Determine the (x, y) coordinate at the center of the cell enclosing the given text.  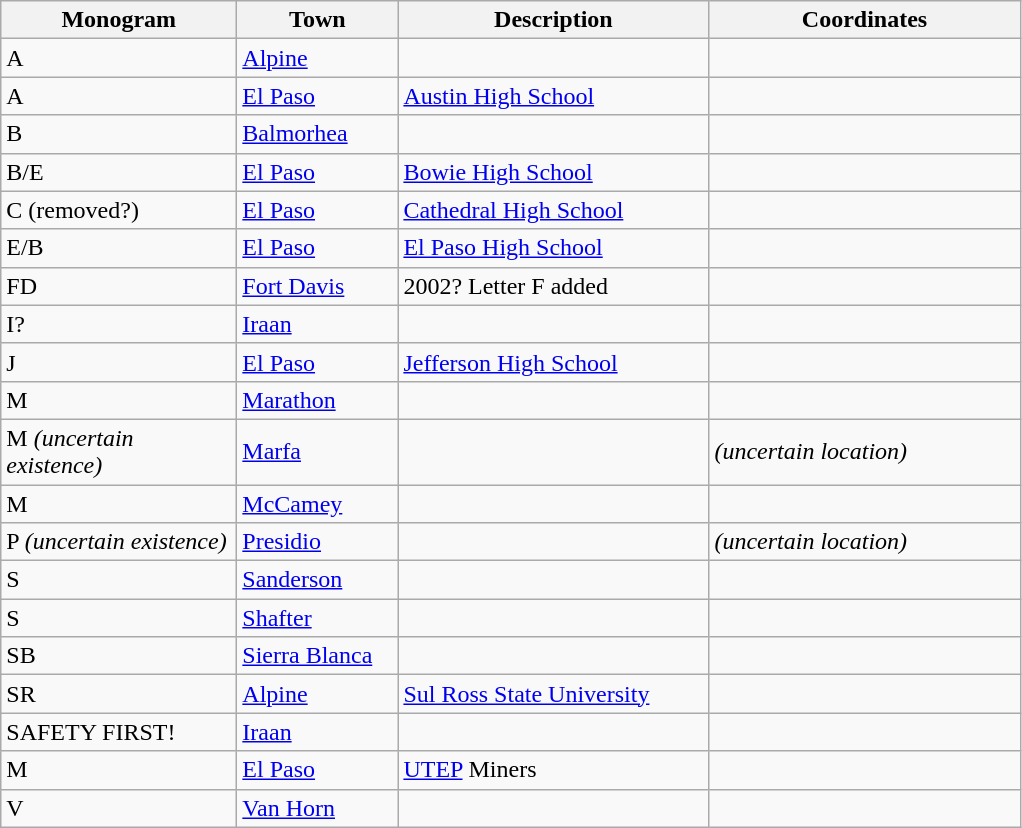
Sierra Blanca (318, 656)
SB (119, 656)
2002? Letter F added (554, 286)
FD (119, 286)
P (uncertain existence) (119, 542)
Shafter (318, 618)
Sanderson (318, 580)
B/E (119, 172)
M (uncertain existence) (119, 452)
Sul Ross State University (554, 694)
SR (119, 694)
Cathedral High School (554, 210)
Marfa (318, 452)
B (119, 134)
E/B (119, 248)
Austin High School (554, 96)
Description (554, 20)
Monogram (119, 20)
Presidio (318, 542)
Balmorhea (318, 134)
Coordinates (864, 20)
Bowie High School (554, 172)
SAFETY FIRST! (119, 732)
V (119, 808)
Jefferson High School (554, 362)
El Paso High School (554, 248)
J (119, 362)
I? (119, 324)
McCamey (318, 503)
UTEP Miners (554, 770)
Town (318, 20)
Marathon (318, 400)
C (removed?) (119, 210)
Van Horn (318, 808)
Fort Davis (318, 286)
